Return [x, y] of the center of cell containing provided text 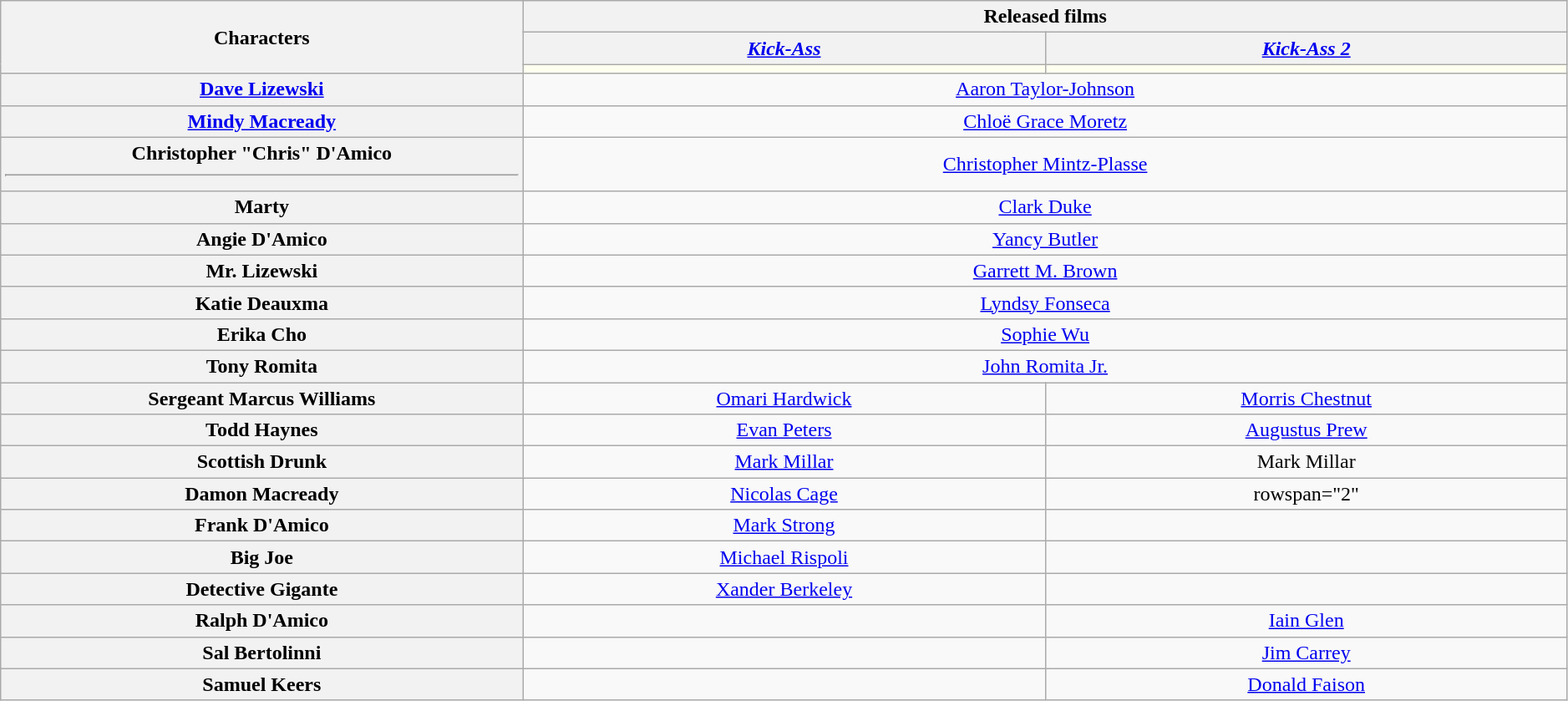
Xander Berkeley [784, 589]
Christopher Mintz-Plasse [1045, 164]
Yancy Butler [1045, 239]
Katie Deauxma [262, 302]
Aaron Taylor-Johnson [1045, 89]
Sal Bertolinni [262, 653]
Evan Peters [784, 430]
Omari Hardwick [784, 399]
Mindy Macready [262, 121]
Sergeant Marcus Williams [262, 399]
Mark Strong [784, 526]
Chloë Grace Moretz [1045, 121]
Dave Lizewski [262, 89]
Jim Carrey [1307, 653]
Augustus Prew [1307, 430]
Lyndsy Fonseca [1045, 302]
Morris Chestnut [1307, 399]
Tony Romita [262, 366]
Mr. Lizewski [262, 271]
Todd Haynes [262, 430]
Nicolas Cage [784, 494]
Damon Macready [262, 494]
Michael Rispoli [784, 557]
Scottish Drunk [262, 462]
Kick-Ass [784, 48]
Detective Gigante [262, 589]
Released films [1045, 17]
rowspan="2" [1307, 494]
Garrett M. Brown [1045, 271]
Erika Cho [262, 334]
John Romita Jr. [1045, 366]
Big Joe [262, 557]
Donald Faison [1307, 684]
Marty [262, 207]
Frank D'Amico [262, 526]
Christopher "Chris" D'Amico [262, 164]
Kick-Ass 2 [1307, 48]
Angie D'Amico [262, 239]
Samuel Keers [262, 684]
Ralph D'Amico [262, 621]
Sophie Wu [1045, 334]
Clark Duke [1045, 207]
Characters [262, 37]
Iain Glen [1307, 621]
